Capture the cell that displays the provided text and extract its (x, y) central coordinate. 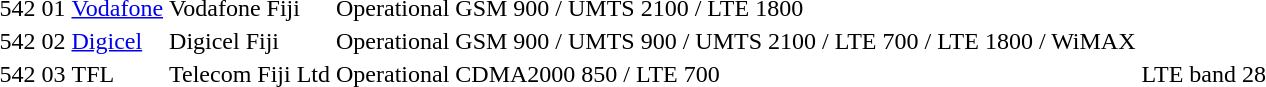
02 (54, 41)
Operational (393, 41)
Digicel (118, 41)
GSM 900 / UMTS 900 / UMTS 2100 / LTE 700 / LTE 1800 / WiMAX (796, 41)
Digicel Fiji (250, 41)
